Pinpoint the cell where the given text exists, returning its (X, Y) midpoint coordinate. 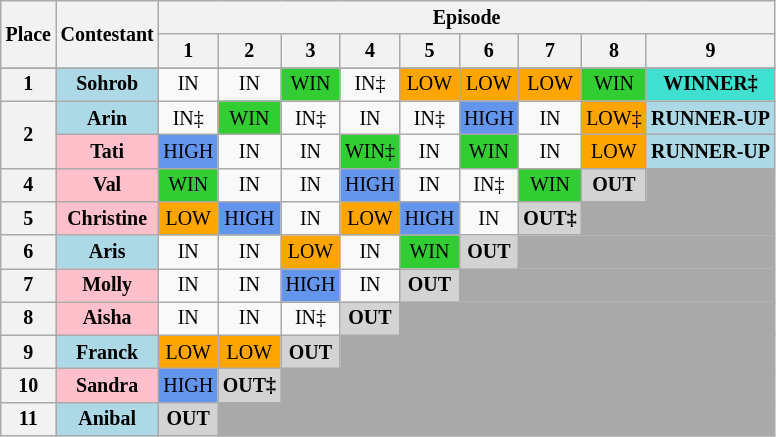
Tati (108, 152)
WIN‡ (370, 152)
Christine (108, 218)
Aris (108, 252)
11 (28, 420)
Sohrob (108, 84)
Contestant (108, 34)
10 (28, 386)
Arin (108, 118)
WINNER‡ (710, 84)
Sandra (108, 386)
3 (310, 52)
Molly (108, 286)
Episode (467, 18)
Place (28, 34)
LOW‡ (614, 118)
Val (108, 184)
Anibal (108, 420)
Aisha (108, 318)
Franck (108, 352)
